Return the (x, y) coordinate for the center point of the cell that contains the specified text.  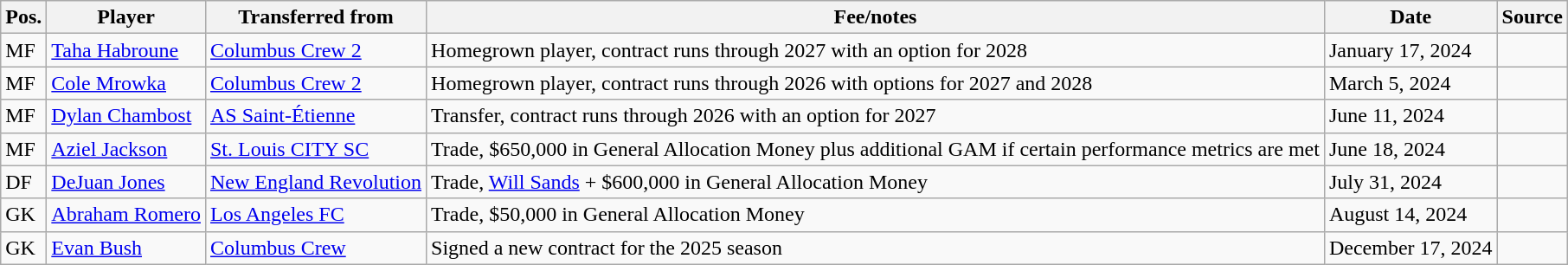
Trade, $50,000 in General Allocation Money (876, 215)
Aziel Jackson (126, 149)
Player (126, 17)
Columbus Crew (315, 248)
DeJuan Jones (126, 182)
Signed a new contract for the 2025 season (876, 248)
Trade, Will Sands + $600,000 in General Allocation Money (876, 182)
June 18, 2024 (1411, 149)
August 14, 2024 (1411, 215)
June 11, 2024 (1411, 116)
Source (1532, 17)
January 17, 2024 (1411, 50)
Transferred from (315, 17)
Transfer, contract runs through 2026 with an option for 2027 (876, 116)
Fee/notes (876, 17)
December 17, 2024 (1411, 248)
Trade, $650,000 in General Allocation Money plus additional GAM if certain performance metrics are met (876, 149)
Cole Mrowka (126, 83)
Los Angeles FC (315, 215)
Homegrown player, contract runs through 2027 with an option for 2028 (876, 50)
Dylan Chambost (126, 116)
July 31, 2024 (1411, 182)
Date (1411, 17)
St. Louis CITY SC (315, 149)
Abraham Romero (126, 215)
Pos. (24, 17)
DF (24, 182)
Homegrown player, contract runs through 2026 with options for 2027 and 2028 (876, 83)
AS Saint-Étienne (315, 116)
Taha Habroune (126, 50)
Evan Bush (126, 248)
New England Revolution (315, 182)
March 5, 2024 (1411, 83)
